Identify which cell holds the provided text, then report its [X, Y] central coordinate. 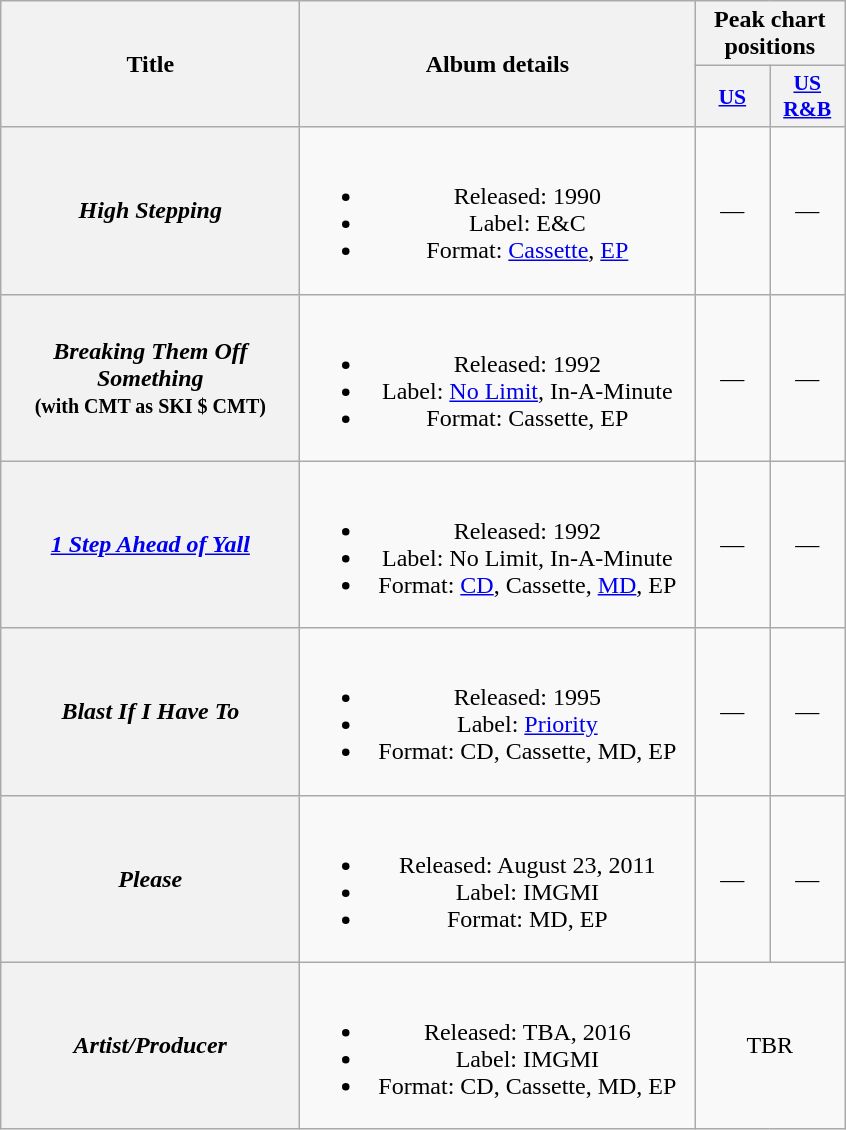
Please [150, 878]
Artist/Producer [150, 1046]
Title [150, 64]
Released: 1992Label: No Limit, In-A-MinuteFormat: CD, Cassette, MD, EP [498, 544]
US [732, 96]
TBR [770, 1046]
Released: August 23, 2011Label: IMGMIFormat: MD, EP [498, 878]
Album details [498, 64]
Released: TBA, 2016Label: IMGMIFormat: CD, Cassette, MD, EP [498, 1046]
High Stepping [150, 210]
Breaking Them Off Something(with CMT as SKI $ CMT) [150, 378]
1 Step Ahead of Yall [150, 544]
US R&B [808, 96]
Released: 1990Label: E&CFormat: Cassette, EP [498, 210]
Released: 1992Label: No Limit, In-A-MinuteFormat: Cassette, EP [498, 378]
Blast If I Have To [150, 712]
Released: 1995Label: PriorityFormat: CD, Cassette, MD, EP [498, 712]
Peak chart positions [770, 34]
